Capture the cell that displays the provided text and extract its [x, y] central coordinate. 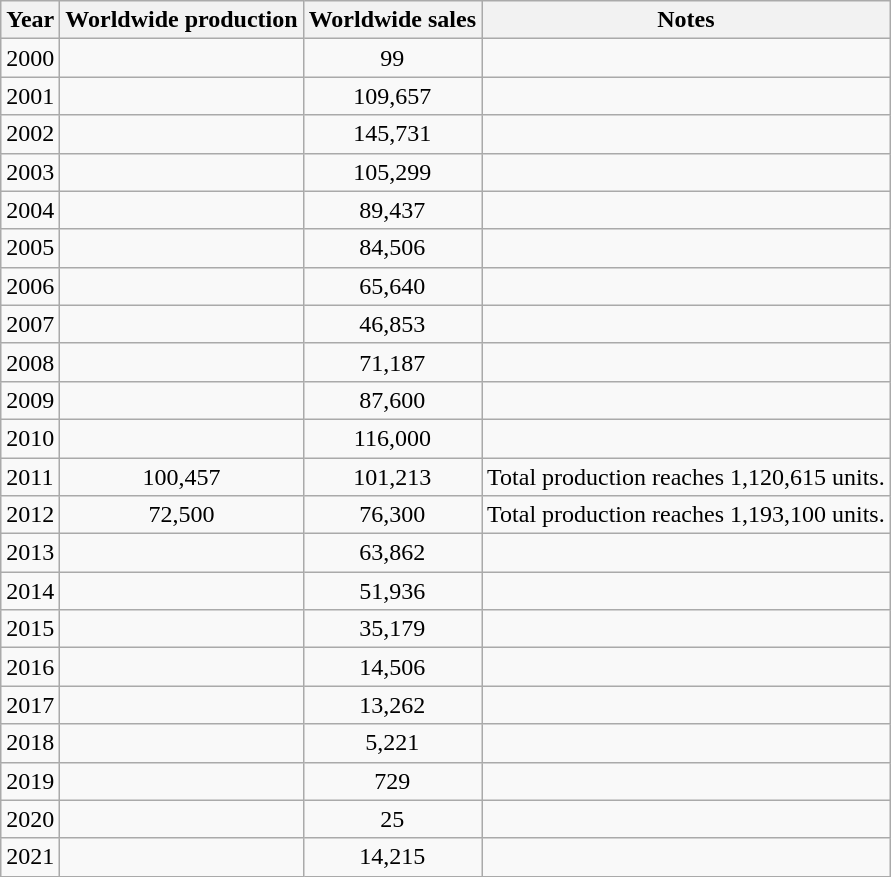
Total production reaches 1,120,615 units. [686, 477]
105,299 [392, 172]
72,500 [182, 515]
35,179 [392, 629]
89,437 [392, 210]
13,262 [392, 705]
2002 [30, 134]
Worldwide sales [392, 20]
2001 [30, 96]
14,215 [392, 857]
84,506 [392, 248]
109,657 [392, 96]
2008 [30, 362]
2010 [30, 438]
2020 [30, 819]
Worldwide production [182, 20]
2005 [30, 248]
116,000 [392, 438]
76,300 [392, 515]
2011 [30, 477]
2007 [30, 324]
99 [392, 58]
2004 [30, 210]
2021 [30, 857]
46,853 [392, 324]
2009 [30, 400]
Year [30, 20]
71,187 [392, 362]
51,936 [392, 591]
2006 [30, 286]
2017 [30, 705]
2014 [30, 591]
25 [392, 819]
2003 [30, 172]
65,640 [392, 286]
2018 [30, 743]
5,221 [392, 743]
2000 [30, 58]
100,457 [182, 477]
2019 [30, 781]
63,862 [392, 553]
101,213 [392, 477]
729 [392, 781]
Notes [686, 20]
2013 [30, 553]
Total production reaches 1,193,100 units. [686, 515]
2015 [30, 629]
2012 [30, 515]
14,506 [392, 667]
87,600 [392, 400]
2016 [30, 667]
145,731 [392, 134]
